Capture the cell that displays the provided text and extract its (X, Y) central coordinate. 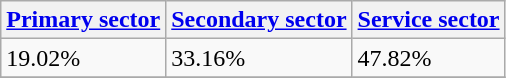
Primary sector (84, 20)
47.82% (428, 58)
19.02% (84, 58)
Service sector (428, 20)
Secondary sector (259, 20)
33.16% (259, 58)
